Output the (X, Y) coordinate of the center of the cell containing the given text.  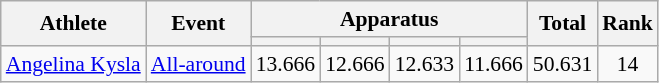
14 (628, 64)
13.666 (286, 64)
12.666 (354, 64)
Total (562, 24)
Rank (628, 24)
Angelina Kysla (74, 64)
Apparatus (390, 19)
Athlete (74, 24)
All-around (198, 64)
50.631 (562, 64)
11.666 (494, 64)
Event (198, 24)
12.633 (424, 64)
